Capture the cell that displays the provided text and extract its [X, Y] central coordinate. 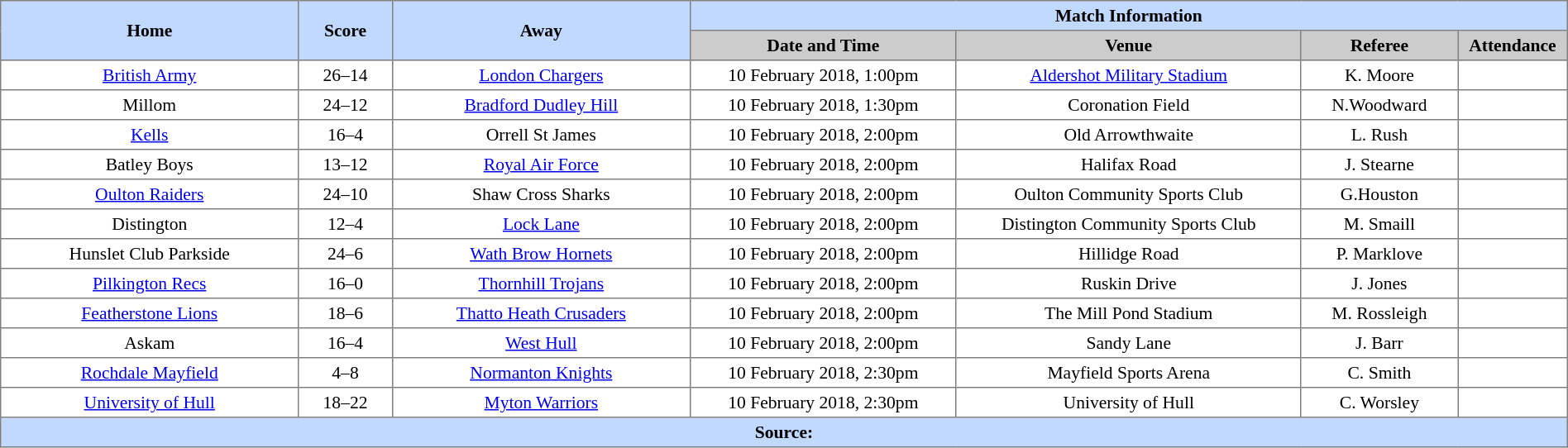
Coronation Field [1128, 105]
Distington Community Sports Club [1128, 224]
Wath Brow Hornets [541, 254]
Halifax Road [1128, 164]
Askam [150, 343]
British Army [150, 75]
C. Worsley [1379, 403]
J. Jones [1379, 284]
Pilkington Recs [150, 284]
Myton Warriors [541, 403]
Rochdale Mayfield [150, 373]
18–22 [346, 403]
Normanton Knights [541, 373]
Away [541, 31]
M. Smaill [1379, 224]
Aldershot Military Stadium [1128, 75]
Sandy Lane [1128, 343]
Orrell St James [541, 135]
Royal Air Force [541, 164]
Oulton Raiders [150, 194]
Shaw Cross Sharks [541, 194]
N.Woodward [1379, 105]
Mayfield Sports Arena [1128, 373]
Thornhill Trojans [541, 284]
24–10 [346, 194]
Millom [150, 105]
The Mill Pond Stadium [1128, 313]
Source: [784, 432]
Old Arrowthwaite [1128, 135]
Batley Boys [150, 164]
K. Moore [1379, 75]
Venue [1128, 45]
Kells [150, 135]
C. Smith [1379, 373]
West Hull [541, 343]
Hillidge Road [1128, 254]
Date and Time [823, 45]
P. Marklove [1379, 254]
Lock Lane [541, 224]
Score [346, 31]
26–14 [346, 75]
G.Houston [1379, 194]
18–6 [346, 313]
Home [150, 31]
Thatto Heath Crusaders [541, 313]
Bradford Dudley Hill [541, 105]
Hunslet Club Parkside [150, 254]
12–4 [346, 224]
24–12 [346, 105]
Referee [1379, 45]
Attendance [1513, 45]
L. Rush [1379, 135]
Oulton Community Sports Club [1128, 194]
Distington [150, 224]
M. Rossleigh [1379, 313]
J. Stearne [1379, 164]
13–12 [346, 164]
24–6 [346, 254]
10 February 2018, 1:00pm [823, 75]
J. Barr [1379, 343]
Featherstone Lions [150, 313]
Match Information [1128, 16]
Ruskin Drive [1128, 284]
4–8 [346, 373]
10 February 2018, 1:30pm [823, 105]
16–0 [346, 284]
London Chargers [541, 75]
